Identify which cell holds the provided text, then report its [x, y] central coordinate. 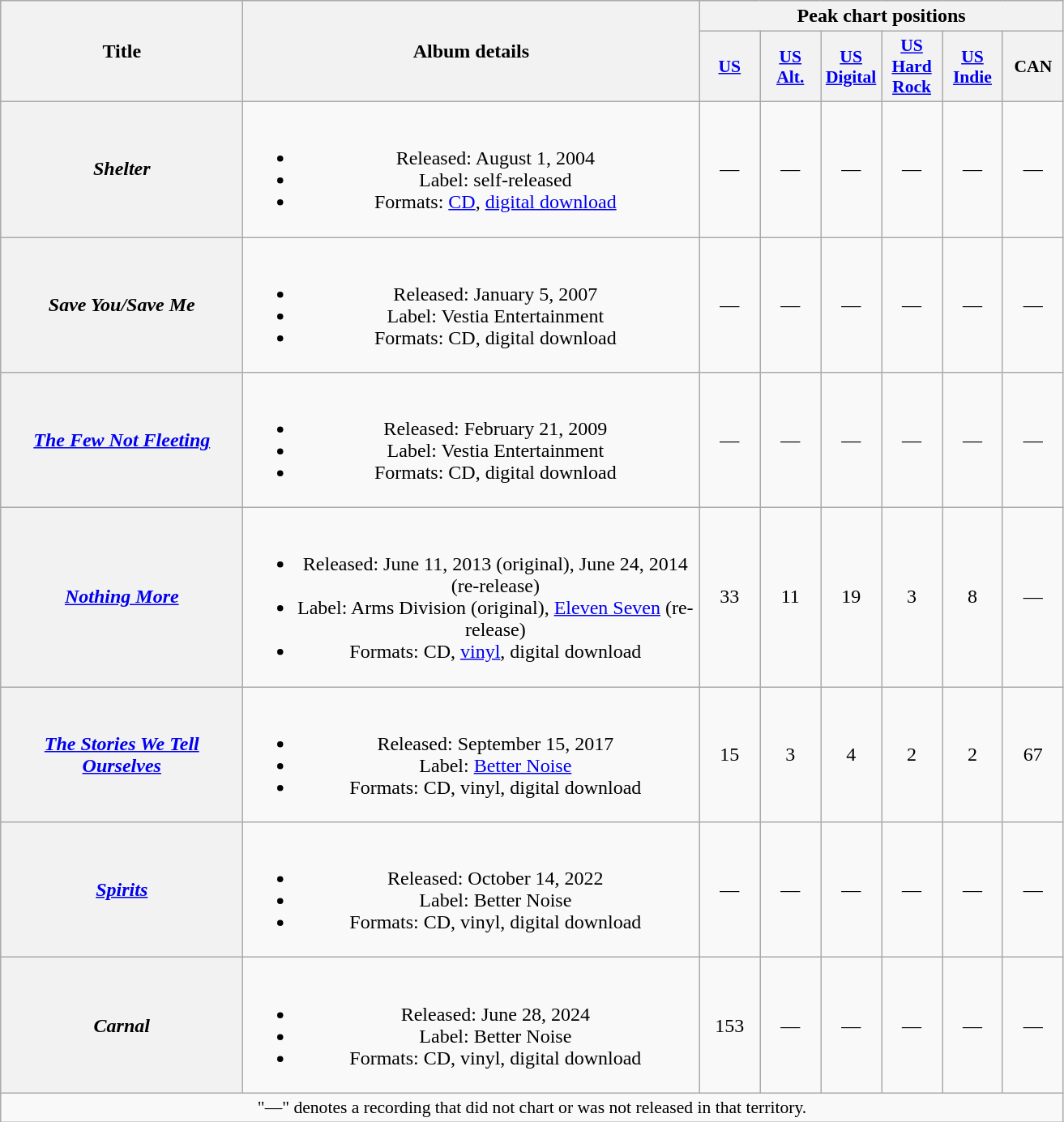
Carnal [122, 1026]
33 [729, 598]
The Few Not Fleeting [122, 441]
"—" denotes a recording that did not chart or was not released in that territory. [532, 1107]
Released: September 15, 2017Label: Better NoiseFormats: CD, vinyl, digital download [472, 755]
19 [851, 598]
US Indie [972, 66]
US [729, 66]
Save You/Save Me [122, 305]
4 [851, 755]
Released: June 28, 2024Label: Better NoiseFormats: CD, vinyl, digital download [472, 1026]
CAN [1032, 66]
Released: February 21, 2009Label: Vestia EntertainmentFormats: CD, digital download [472, 441]
Peak chart positions [882, 16]
Released: August 1, 2004Label: self-releasedFormats: CD, digital download [472, 169]
US Hard Rock [912, 66]
Released: October 14, 2022Label: Better NoiseFormats: CD, vinyl, digital download [472, 889]
Shelter [122, 169]
Title [122, 52]
8 [972, 598]
11 [791, 598]
67 [1032, 755]
Released: January 5, 2007Label: Vestia EntertainmentFormats: CD, digital download [472, 305]
US Alt. [791, 66]
The Stories We Tell Ourselves [122, 755]
Album details [472, 52]
15 [729, 755]
153 [729, 1026]
Spirits [122, 889]
US Digital [851, 66]
Nothing More [122, 598]
